Return the (X, Y) coordinate for the center point of the cell that contains the specified text.  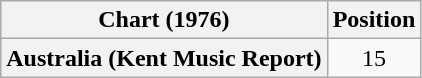
Australia (Kent Music Report) (164, 58)
Chart (1976) (164, 20)
Position (374, 20)
15 (374, 58)
